For the text-containing cell, return its midpoint in [x, y] coordinate format. 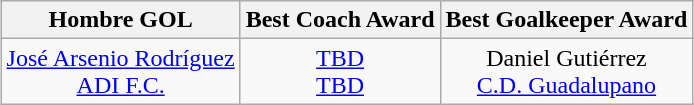
TBDTBD [340, 72]
Best Coach Award [340, 20]
Hombre GOL [120, 20]
Daniel GutiérrezC.D. Guadalupano [566, 72]
José Arsenio RodríguezADI F.C. [120, 72]
Best Goalkeeper Award [566, 20]
